Provide the (X, Y) coordinate of the cell's center where the given text is located.  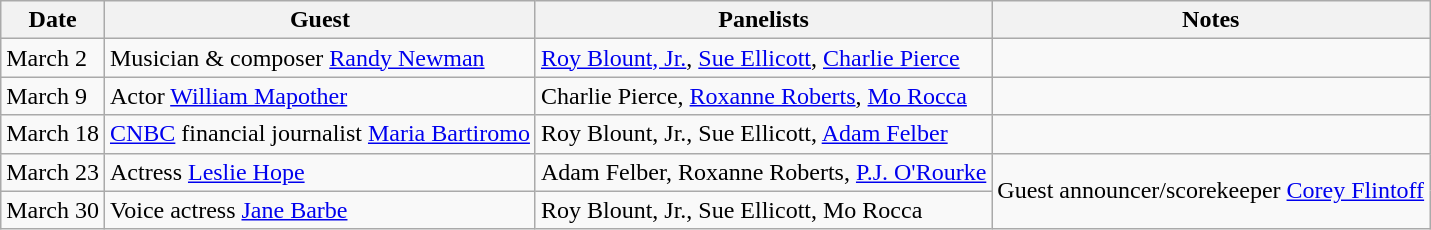
Roy Blount, Jr., Sue Ellicott, Adam Felber (763, 134)
Roy Blount, Jr., Sue Ellicott, Mo Rocca (763, 210)
March 9 (53, 96)
March 23 (53, 172)
Charlie Pierce, Roxanne Roberts, Mo Rocca (763, 96)
March 2 (53, 58)
March 18 (53, 134)
Voice actress Jane Barbe (320, 210)
Guest announcer/scorekeeper Corey Flintoff (1211, 191)
Guest (320, 20)
Actress Leslie Hope (320, 172)
Roy Blount, Jr., Sue Ellicott, Charlie Pierce (763, 58)
CNBC financial journalist Maria Bartiromo (320, 134)
March 30 (53, 210)
Musician & composer Randy Newman (320, 58)
Panelists (763, 20)
Date (53, 20)
Actor William Mapother (320, 96)
Notes (1211, 20)
Adam Felber, Roxanne Roberts, P.J. O'Rourke (763, 172)
